Find where the given text appears and provide that cell's center as [X, Y] coordinate. 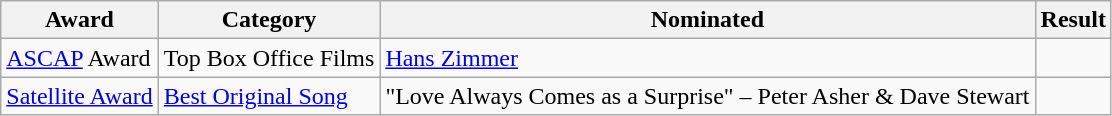
"Love Always Comes as a Surprise" – Peter Asher & Dave Stewart [708, 96]
Best Original Song [269, 96]
ASCAP Award [80, 58]
Hans Zimmer [708, 58]
Top Box Office Films [269, 58]
Award [80, 20]
Result [1073, 20]
Satellite Award [80, 96]
Nominated [708, 20]
Category [269, 20]
